Output the [X, Y] coordinate of the center of the cell containing the given text.  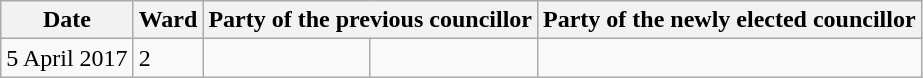
5 April 2017 [67, 58]
Party of the newly elected councillor [729, 20]
Date [67, 20]
Party of the previous councillor [370, 20]
2 [168, 58]
Ward [168, 20]
